Find where the given text appears and provide that cell's center as (x, y) coordinate. 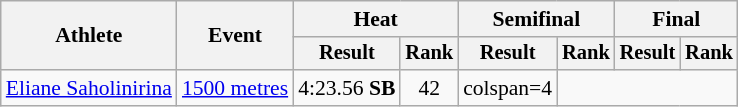
Eliane Saholinirina (89, 88)
4:23.56 SB (346, 88)
colspan=4 (508, 88)
Heat (376, 19)
Final (676, 19)
Athlete (89, 36)
1500 metres (235, 88)
42 (429, 88)
Event (235, 36)
Semifinal (536, 19)
